Capture the cell that displays the provided text and extract its [x, y] central coordinate. 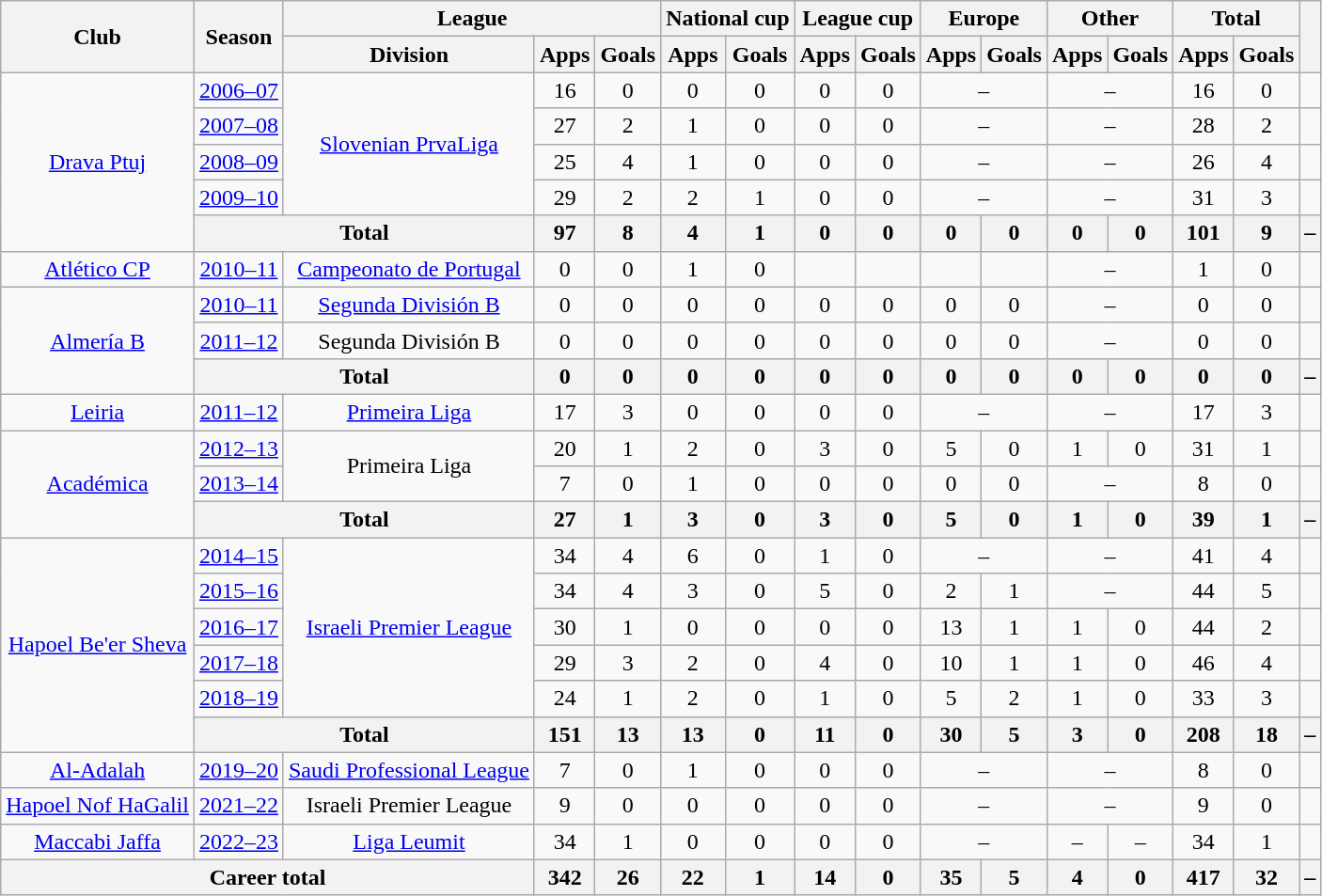
342 [564, 877]
Leiria [98, 412]
2019–20 [239, 770]
Académica [98, 484]
6 [693, 556]
39 [1204, 520]
Hapoel Nof HaGalil [98, 806]
Club [98, 37]
2018–19 [239, 699]
208 [1204, 734]
Career total [268, 877]
Europe [984, 19]
Hapoel Be'er Sheva [98, 645]
151 [564, 734]
2012–13 [239, 448]
Drava Ptuj [98, 162]
25 [564, 162]
Saudi Professional League [408, 770]
33 [1204, 699]
28 [1204, 126]
11 [825, 734]
League cup [858, 19]
Slovenian PrvaLiga [408, 144]
2016–17 [239, 627]
2007–08 [239, 126]
2006–07 [239, 90]
2015–16 [239, 591]
Almería B [98, 340]
20 [564, 448]
101 [1204, 233]
Al-Adalah [98, 770]
22 [693, 877]
2014–15 [239, 556]
2008–09 [239, 162]
Division [408, 55]
Maccabi Jaffa [98, 841]
Other [1110, 19]
417 [1204, 877]
10 [951, 663]
Campeonato de Portugal [408, 269]
35 [951, 877]
2017–18 [239, 663]
2013–14 [239, 484]
League [472, 19]
14 [825, 877]
2009–10 [239, 197]
32 [1267, 877]
2021–22 [239, 806]
Atlético CP [98, 269]
National cup [728, 19]
46 [1204, 663]
Season [239, 37]
97 [564, 233]
18 [1267, 734]
Liga Leumit [408, 841]
2022–23 [239, 841]
24 [564, 699]
41 [1204, 556]
